Find where the given text appears and provide that cell's center as [X, Y] coordinate. 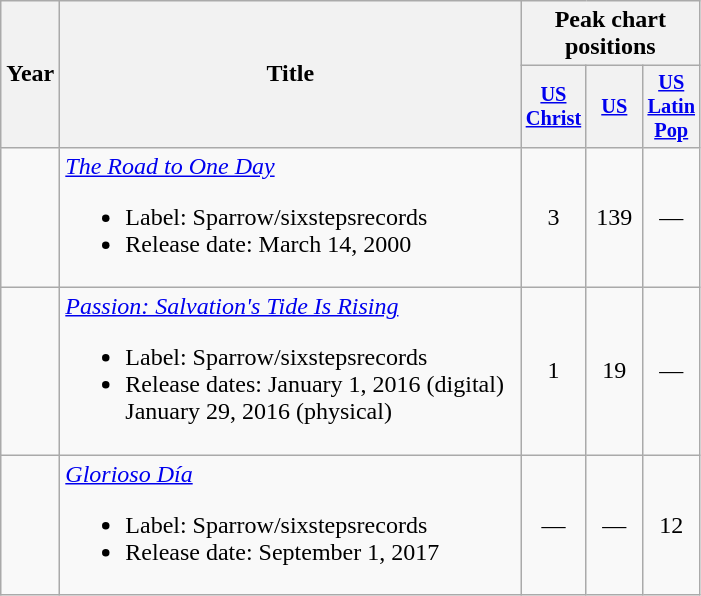
12 [672, 525]
USLatin Pop [672, 107]
19 [614, 372]
1 [554, 372]
The Road to One DayLabel: Sparrow/sixstepsrecordsRelease date: March 14, 2000 [290, 217]
139 [614, 217]
US [614, 107]
3 [554, 217]
Peak chart positions [610, 34]
USChrist [554, 107]
Passion: Salvation's Tide Is RisingLabel: Sparrow/sixstepsrecordsRelease dates: January 1, 2016 (digital)January 29, 2016 (physical) [290, 372]
Title [290, 74]
Year [30, 74]
Glorioso DíaLabel: Sparrow/sixstepsrecordsRelease date: September 1, 2017 [290, 525]
